For the text-containing cell, return its midpoint in (x, y) coordinate format. 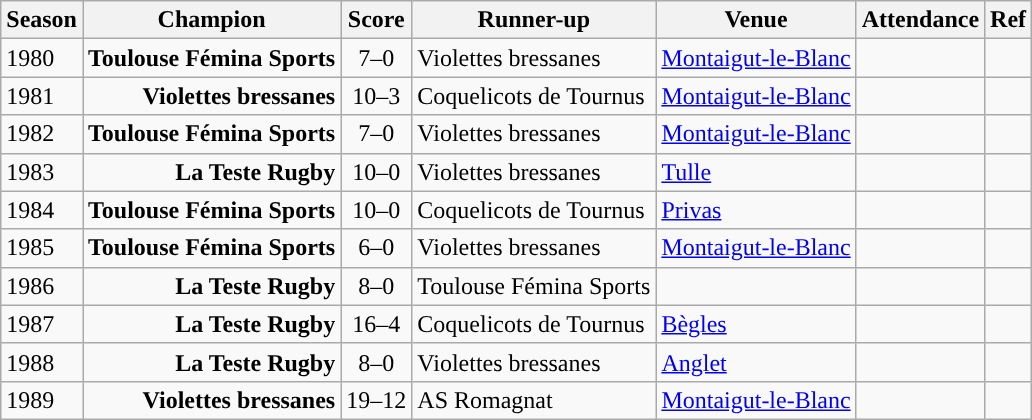
Tulle (756, 172)
AS Romagnat (534, 400)
1982 (42, 134)
19–12 (376, 400)
Season (42, 20)
1980 (42, 58)
10–3 (376, 96)
Ref (1008, 20)
1984 (42, 210)
Venue (756, 20)
Attendance (920, 20)
Runner-up (534, 20)
1983 (42, 172)
1987 (42, 324)
Score (376, 20)
Anglet (756, 362)
Bègles (756, 324)
Privas (756, 210)
1985 (42, 248)
1989 (42, 400)
6–0 (376, 248)
1986 (42, 286)
1981 (42, 96)
Champion (211, 20)
16–4 (376, 324)
1988 (42, 362)
